Pinpoint the cell where the given text exists, returning its (X, Y) midpoint coordinate. 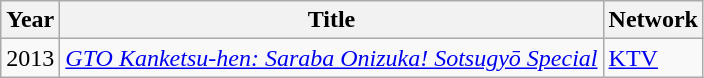
Network (653, 20)
Title (332, 20)
Year (30, 20)
KTV (653, 58)
2013 (30, 58)
GTO Kanketsu-hen: Saraba Onizuka! Sotsugyō Special (332, 58)
